Search for the cell housing the specified text and yield its [x, y] center coordinate. 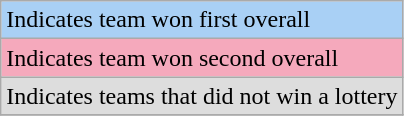
Indicates team won second overall [202, 58]
Indicates team won first overall [202, 20]
Indicates teams that did not win a lottery [202, 96]
